Determine the [x, y] coordinate at the center of the cell enclosing the given text.  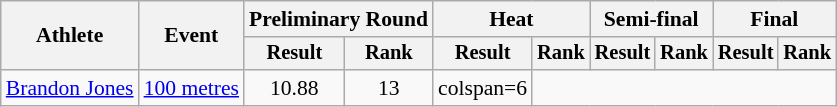
Heat [512, 19]
Semi-final [652, 19]
100 metres [192, 88]
Event [192, 36]
Athlete [70, 36]
Final [774, 19]
colspan=6 [482, 88]
13 [389, 88]
Preliminary Round [338, 19]
10.88 [294, 88]
Brandon Jones [70, 88]
